Detect which cell encompasses the target text, then output its [X, Y] center coordinate. 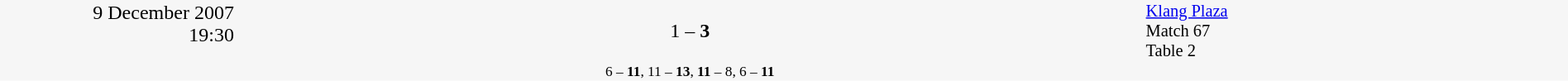
1 – 3 [690, 31]
6 – 11, 11 – 13, 11 – 8, 6 – 11 [690, 71]
Klang PlazaMatch 67Table 2 [1356, 31]
9 December 200719:30 [117, 40]
